From the cell containing the given text, extract its center point as (x, y) coordinate. 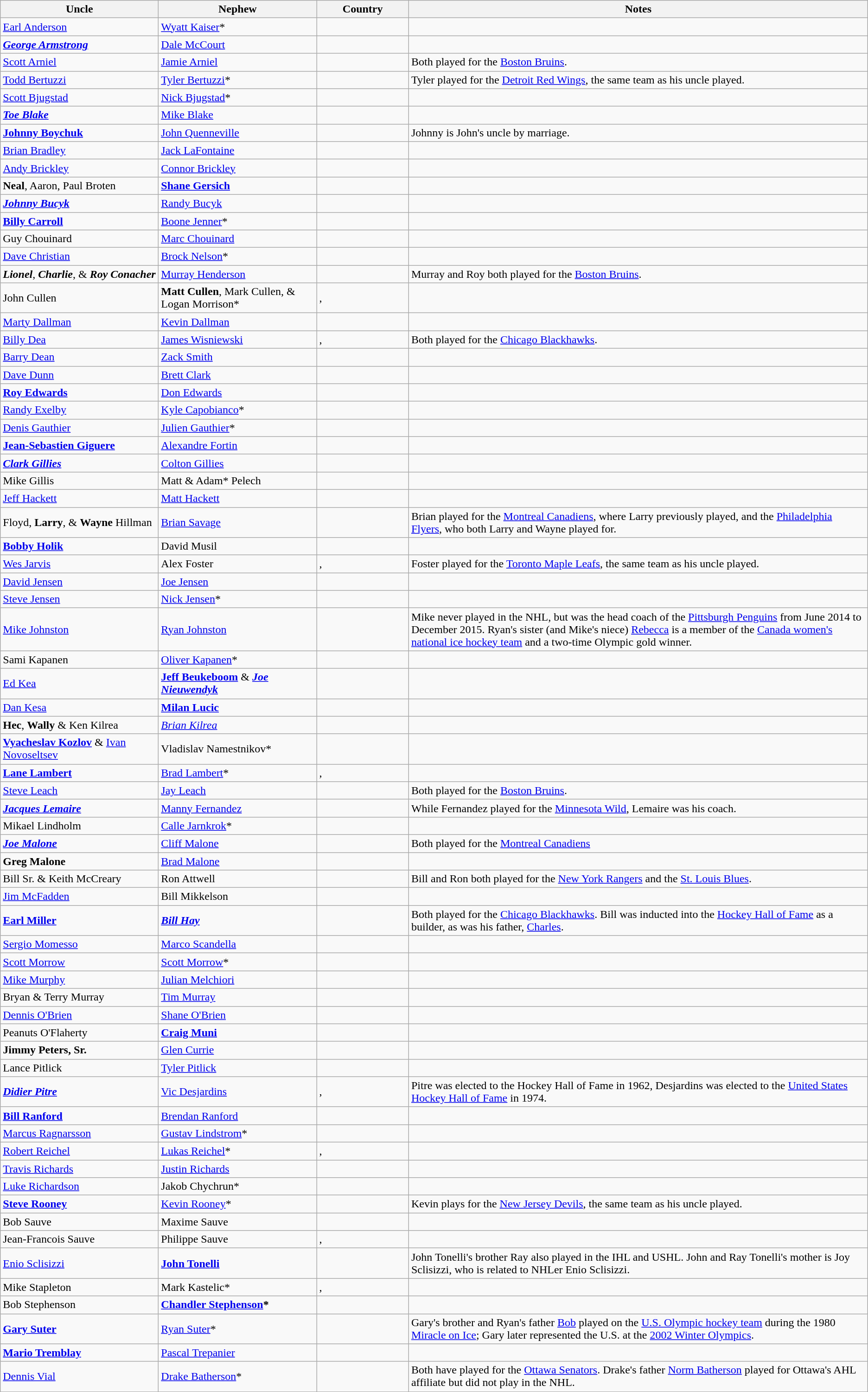
Randy Exelby (80, 410)
Bill Ranford (80, 1116)
Notes (638, 9)
Jimmy Peters, Sr. (80, 1050)
Shane O'Brien (237, 1015)
Tyler played for the Detroit Red Wings, the same team as his uncle played. (638, 80)
Matt Cullen, Mark Cullen, & Logan Morrison* (237, 298)
John Tonelli (237, 1264)
Nick Bjugstad* (237, 97)
Maxime Sauve (237, 1222)
Julian Melchiori (237, 980)
Steve Jensen (80, 599)
Lionel, Charlie, & Roy Conacher (80, 274)
Pitre was elected to the Hockey Hall of Fame in 1962, Desjardins was elected to the United States Hockey Hall of Fame in 1974. (638, 1092)
Vyacheslav Kozlov & Ivan Novoseltsev (80, 749)
Oliver Kapanen* (237, 660)
Lance Pitlick (80, 1068)
Jacques Lemaire (80, 808)
Robert Reichel (80, 1151)
Mike Johnston (80, 629)
Guy Chouinard (80, 239)
Jay Leach (237, 790)
Lane Lambert (80, 773)
Bob Sauve (80, 1222)
Alex Foster (237, 564)
Shane Gersich (237, 186)
Vic Desjardins (237, 1092)
Bobby Holik (80, 546)
Jean-Francois Sauve (80, 1239)
Wyatt Kaiser* (237, 27)
Toe Blake (80, 115)
Todd Bertuzzi (80, 80)
Glen Currie (237, 1050)
Gustav Lindstrom* (237, 1133)
Steve Rooney (80, 1204)
Scott Morrow (80, 962)
George Armstrong (80, 45)
Alexandre Fortin (237, 445)
Marc Chouinard (237, 239)
Kyle Capobianco* (237, 410)
Brett Clark (237, 375)
Clark Gillies (80, 463)
Bob Stephenson (80, 1305)
Jim McFadden (80, 897)
Matt & Adam* Pelech (237, 481)
Julien Gauthier* (237, 428)
John Cullen (80, 298)
Jean-Sebastien Giguere (80, 445)
Dan Kesa (80, 707)
Kevin Rooney* (237, 1204)
Neal, Aaron, Paul Broten (80, 186)
Both played for the Chicago Blackhawks. Bill was inducted into the Hockey Hall of Fame as a builder, as was his father, Charles. (638, 920)
Jakob Chychrun* (237, 1187)
Randy Bucyk (237, 203)
Brian Savage (237, 522)
Marcus Ragnarsson (80, 1133)
John Quenneville (237, 133)
Marty Dallman (80, 322)
David Jensen (80, 582)
Murray Henderson (237, 274)
Joe Jensen (237, 582)
Mikael Lindholm (80, 826)
Johnny is John's uncle by marriage. (638, 133)
Ron Attwell (237, 879)
Mark Kastelic* (237, 1287)
Tim Murray (237, 997)
Dennis Vial (80, 1377)
Greg Malone (80, 861)
Steve Leach (80, 790)
Brian Bradley (80, 150)
Kevin Dallman (237, 322)
Hec, Wally & Ken Kilrea (80, 725)
Bill Mikkelson (237, 897)
Joe Malone (80, 843)
Milan Lucic (237, 707)
Bill Sr. & Keith McCreary (80, 879)
Scott Bjugstad (80, 97)
Boone Jenner* (237, 221)
Don Edwards (237, 392)
James Wisniewski (237, 340)
Peanuts O'Flaherty (80, 1033)
Brian played for the Montreal Canadiens, where Larry previously played, and the Philadelphia Flyers, who both Larry and Wayne played for. (638, 522)
Brian Kilrea (237, 725)
While Fernandez played for the Minnesota Wild, Lemaire was his coach. (638, 808)
Lukas Reichel* (237, 1151)
Uncle (80, 9)
Jeff Hackett (80, 498)
Colton Gillies (237, 463)
Brad Malone (237, 861)
Bill and Ron both played for the New York Rangers and the St. Louis Blues. (638, 879)
Drake Batherson* (237, 1377)
Dave Christian (80, 257)
Philippe Sauve (237, 1239)
Calle Jarnkrok* (237, 826)
Wes Jarvis (80, 564)
Pascal Trepanier (237, 1353)
Sergio Momesso (80, 944)
Country (363, 9)
John Tonelli's brother Ray also played in the IHL and USHL. John and Ray Tonelli's mother is Joy Sclisizzi, who is related to NHLer Enio Sclisizzi. (638, 1264)
Chandler Stephenson* (237, 1305)
Craig Muni (237, 1033)
Bryan & Terry Murray (80, 997)
Nick Jensen* (237, 599)
Travis Richards (80, 1168)
Roy Edwards (80, 392)
Justin Richards (237, 1168)
Billy Carroll (80, 221)
Mike Gillis (80, 481)
Didier Pitre (80, 1092)
David Musil (237, 546)
Foster played for the Toronto Maple Leafs, the same team as his uncle played. (638, 564)
Johnny Bucyk (80, 203)
Ed Kea (80, 684)
Kevin plays for the New Jersey Devils, the same team as his uncle played. (638, 1204)
Enio Sclisizzi (80, 1264)
Scott Arniel (80, 62)
Jeff Beukeboom & Joe Nieuwendyk (237, 684)
Zack Smith (237, 357)
Jack LaFontaine (237, 150)
Tyler Bertuzzi* (237, 80)
Luke Richardson (80, 1187)
Earl Anderson (80, 27)
Connor Brickley (237, 168)
Andy Brickley (80, 168)
Nephew (237, 9)
Dale McCourt (237, 45)
Murray and Roy both played for the Boston Bruins. (638, 274)
Jamie Arniel (237, 62)
Earl Miller (80, 920)
Both played for the Chicago Blackhawks. (638, 340)
Brad Lambert* (237, 773)
Scott Morrow* (237, 962)
Both have played for the Ottawa Senators. Drake's father Norm Batherson played for Ottawa's AHL affiliate but did not play in the NHL. (638, 1377)
Mike Stapleton (80, 1287)
Dennis O'Brien (80, 1015)
Ryan Johnston (237, 629)
Floyd, Larry, & Wayne Hillman (80, 522)
Mike Murphy (80, 980)
Gary Suter (80, 1328)
Cliff Malone (237, 843)
Matt Hackett (237, 498)
Marco Scandella (237, 944)
Ryan Suter* (237, 1328)
Brendan Ranford (237, 1116)
Manny Fernandez (237, 808)
Vladislav Namestnikov* (237, 749)
Dave Dunn (80, 375)
Brock Nelson* (237, 257)
Billy Dea (80, 340)
Both played for the Montreal Canadiens (638, 843)
Denis Gauthier (80, 428)
Sami Kapanen (80, 660)
Bill Hay (237, 920)
Johnny Boychuk (80, 133)
Tyler Pitlick (237, 1068)
Barry Dean (80, 357)
Mike Blake (237, 115)
Mario Tremblay (80, 1353)
